Find where the given text appears and provide that cell's center as [X, Y] coordinate. 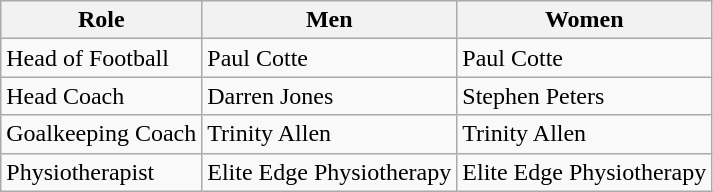
Role [102, 20]
Darren Jones [330, 96]
Goalkeeping Coach [102, 134]
Men [330, 20]
Head Coach [102, 96]
Physiotherapist [102, 172]
Stephen Peters [584, 96]
Women [584, 20]
Head of Football [102, 58]
